Pinpoint the cell where the given text exists, returning its [x, y] midpoint coordinate. 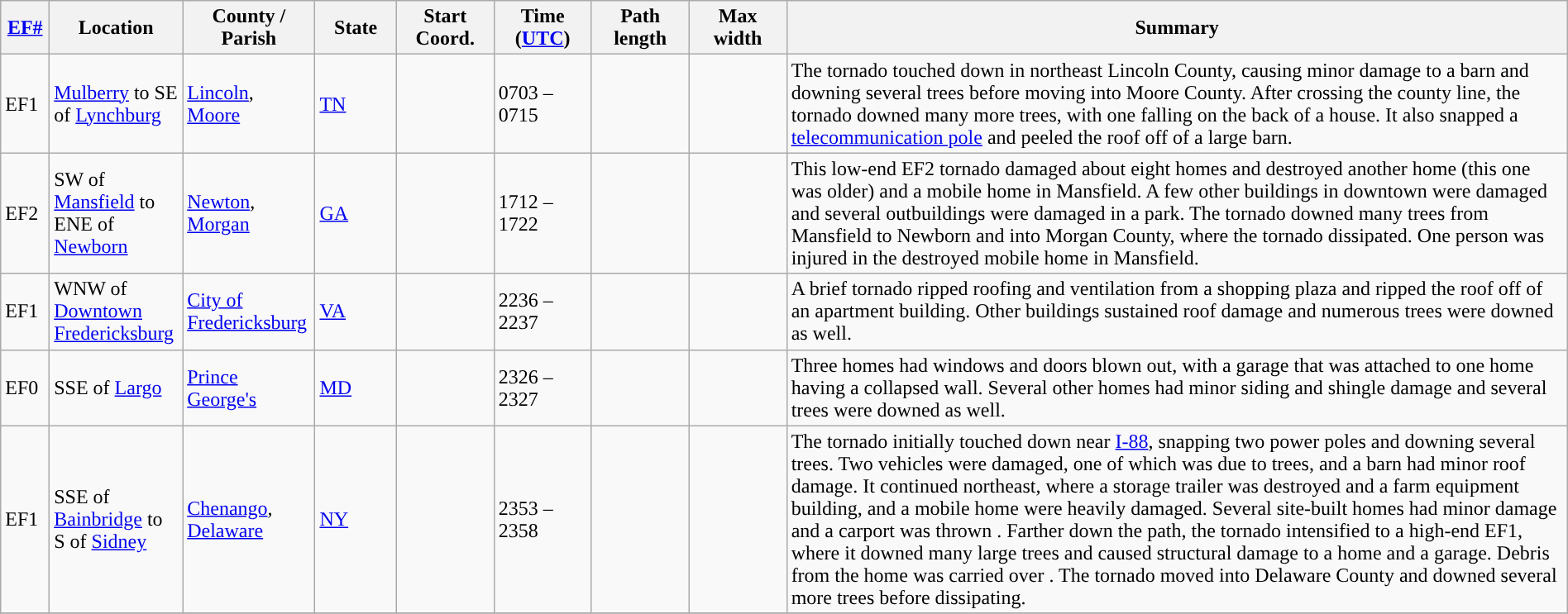
GA [356, 213]
Chenango, Delaware [249, 519]
Summary [1177, 28]
Path length [640, 28]
Lincoln, Moore [249, 104]
0703 – 0715 [543, 104]
2353 – 2358 [543, 519]
VA [356, 312]
SSE of Bainbridge to S of Sidney [116, 519]
Newton, Morgan [249, 213]
Time (UTC) [543, 28]
NY [356, 519]
State [356, 28]
2236 – 2237 [543, 312]
Max width [738, 28]
MD [356, 388]
SSE of Largo [116, 388]
Prince George's [249, 388]
EF# [25, 28]
Mulberry to SE of Lynchburg [116, 104]
Location [116, 28]
SW of Mansfield to ENE of Newborn [116, 213]
TN [356, 104]
Start Coord. [445, 28]
1712 – 1722 [543, 213]
City of Fredericksburg [249, 312]
EF0 [25, 388]
2326 – 2327 [543, 388]
EF2 [25, 213]
County / Parish [249, 28]
WNW of Downtown Fredericksburg [116, 312]
